Pinpoint the cell where the given text exists, returning its [x, y] midpoint coordinate. 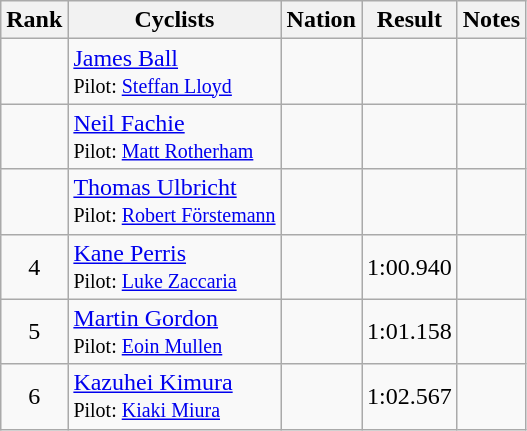
1:02.567 [410, 396]
Cyclists [174, 20]
Rank [34, 20]
1:00.940 [410, 266]
Result [410, 20]
Thomas UlbrichtPilot: Robert Förstemann [174, 202]
Nation [321, 20]
5 [34, 332]
Kazuhei KimuraPilot: Kiaki Miura [174, 396]
Neil FachiePilot: Matt Rotherham [174, 136]
6 [34, 396]
1:01.158 [410, 332]
Kane PerrisPilot: Luke Zaccaria [174, 266]
James BallPilot: Steffan Lloyd [174, 72]
Martin GordonPilot: Eoin Mullen [174, 332]
4 [34, 266]
Notes [491, 20]
